Pinpoint the cell where the given text exists, returning its (x, y) midpoint coordinate. 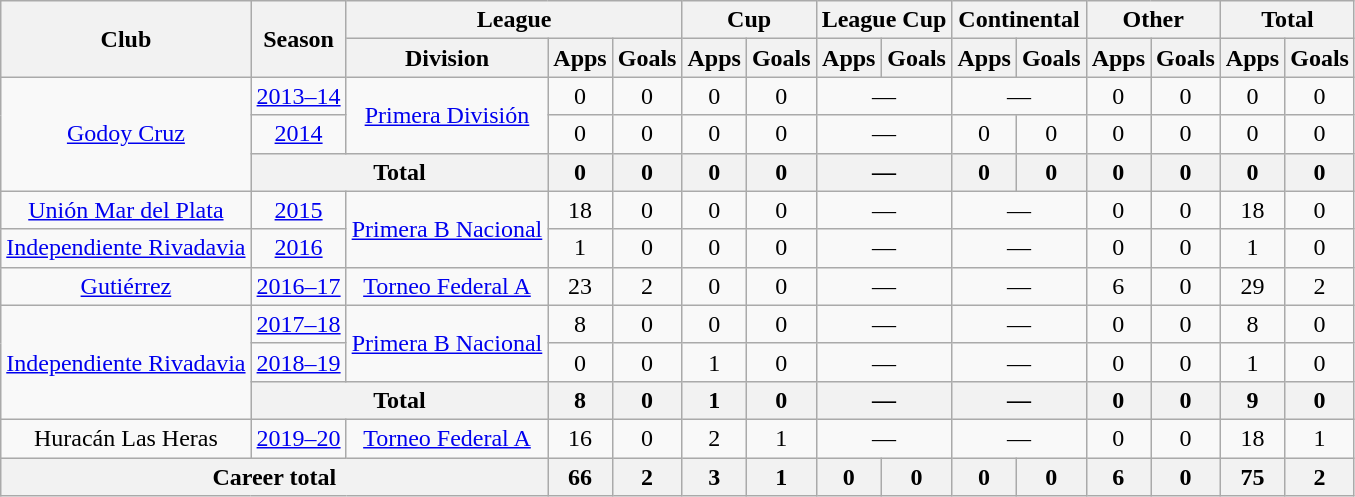
23 (580, 286)
2015 (298, 210)
Continental (1019, 20)
2013–14 (298, 96)
League (514, 20)
2017–18 (298, 324)
66 (580, 477)
League Cup (884, 20)
Unión Mar del Plata (126, 210)
3 (714, 477)
75 (1252, 477)
Club (126, 39)
29 (1252, 286)
Huracán Las Heras (126, 438)
Career total (274, 477)
2016–17 (298, 286)
Division (447, 58)
Gutiérrez (126, 286)
16 (580, 438)
Season (298, 39)
2016 (298, 248)
2014 (298, 134)
Other (1153, 20)
9 (1252, 400)
Cup (749, 20)
Godoy Cruz (126, 134)
2019–20 (298, 438)
2018–19 (298, 362)
Primera División (447, 115)
